Pinpoint the cell where the given text exists, returning its [X, Y] midpoint coordinate. 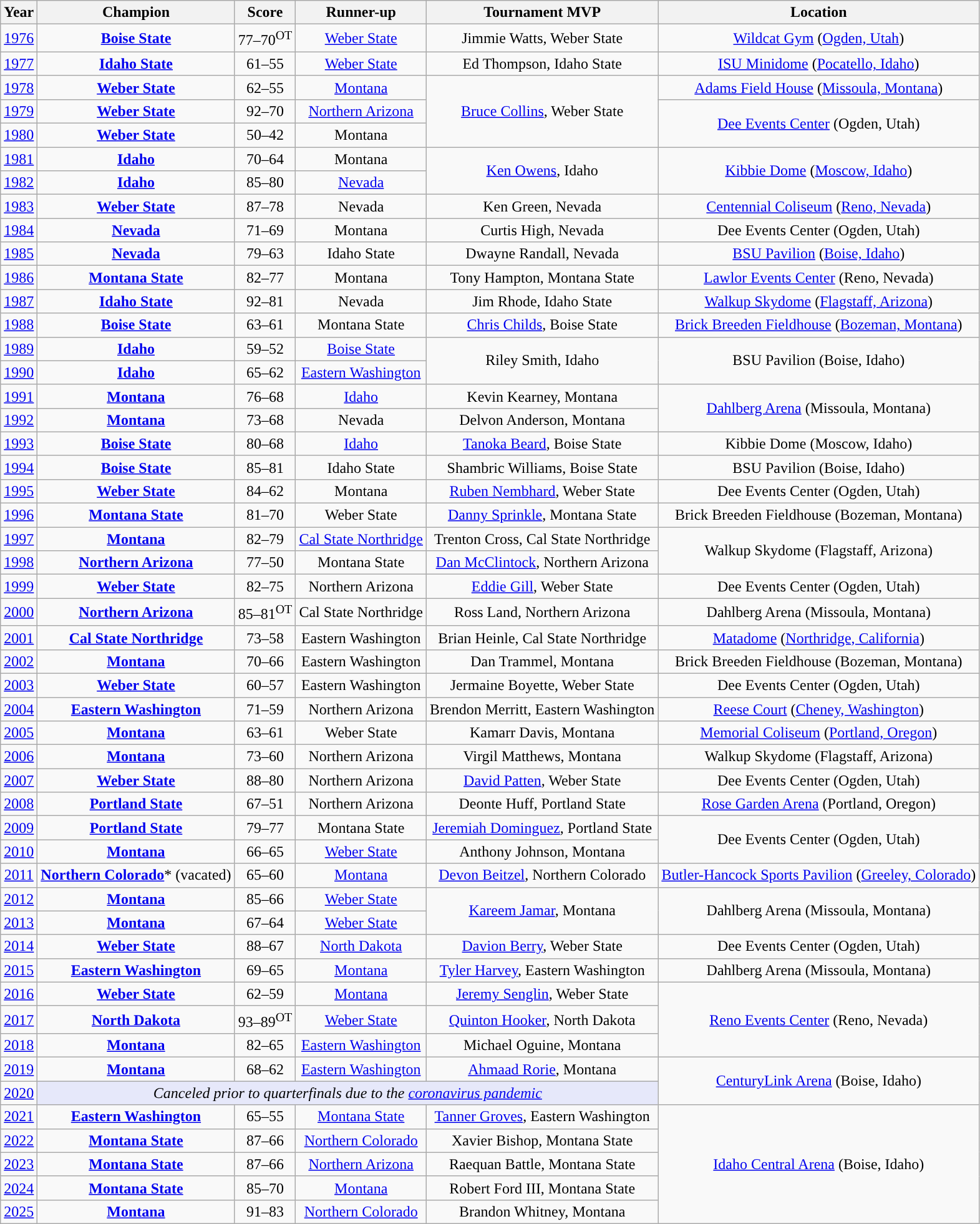
2014 [19, 946]
Danny Sprinkle, Montana State [543, 515]
2012 [19, 899]
71–69 [265, 230]
88–80 [265, 780]
Ross Land, Northern Arizona [543, 613]
2006 [19, 757]
66–65 [265, 852]
92–70 [265, 111]
2000 [19, 613]
Centennial Coliseum (Reno, Nevada) [818, 206]
60–57 [265, 685]
2009 [19, 828]
82–79 [265, 539]
77–70OT [265, 39]
1980 [19, 135]
Eddie Gill, Weber State [543, 586]
59–52 [265, 349]
Kareem Jamar, Montana [543, 911]
Ken Owens, Idaho [543, 171]
1981 [19, 159]
2017 [19, 1019]
65–60 [265, 875]
2003 [19, 685]
ISU Minidome (Pocatello, Idaho) [818, 64]
Butler-Hancock Sports Pavilion (Greeley, Colorado) [818, 875]
Brian Heinle, Cal State Northridge [543, 638]
Location [818, 12]
50–42 [265, 135]
1978 [19, 87]
2002 [19, 661]
Tournament MVP [543, 12]
Kevin Kearney, Montana [543, 396]
91–83 [265, 1212]
Brendon Merritt, Eastern Washington [543, 709]
Shambric Williams, Boise State [543, 467]
2013 [19, 923]
2004 [19, 709]
2008 [19, 804]
Deonte Huff, Portland State [543, 804]
1994 [19, 467]
Memorial Coliseum (Portland, Oregon) [818, 733]
1985 [19, 254]
1986 [19, 278]
2018 [19, 1046]
1995 [19, 491]
Jeremy Senglin, Weber State [543, 994]
Kamarr Davis, Montana [543, 733]
85–66 [265, 899]
Runner-up [361, 12]
Reno Events Center (Reno, Nevada) [818, 1019]
Rose Garden Arena (Portland, Oregon) [818, 804]
2019 [19, 1069]
92–81 [265, 301]
Ahmaad Rorie, Montana [543, 1069]
1976 [19, 39]
1987 [19, 301]
Devon Beitzel, Northern Colorado [543, 875]
Trenton Cross, Cal State Northridge [543, 539]
Adams Field House (Missoula, Montana) [818, 87]
Dan McClintock, Northern Arizona [543, 563]
Canceled prior to quarterfinals due to the coronavirus pandemic [348, 1093]
65–62 [265, 372]
Tanner Groves, Eastern Washington [543, 1117]
Xavier Bishop, Montana State [543, 1140]
84–62 [265, 491]
81–70 [265, 515]
88–67 [265, 946]
1979 [19, 111]
2011 [19, 875]
Idaho Central Arena (Boise, Idaho) [818, 1164]
Davion Berry, Weber State [543, 946]
85–70 [265, 1188]
1989 [19, 349]
1990 [19, 372]
1999 [19, 586]
85–80 [265, 183]
1982 [19, 183]
Dan Trammel, Montana [543, 661]
Reese Court (Cheney, Washington) [818, 709]
2005 [19, 733]
2021 [19, 1117]
Michael Oguine, Montana [543, 1046]
62–59 [265, 994]
Ken Green, Nevada [543, 206]
77–50 [265, 563]
2025 [19, 1212]
Matadome (Northridge, California) [818, 638]
Tanoka Beard, Boise State [543, 444]
Raequan Battle, Montana State [543, 1164]
Tony Hampton, Montana State [543, 278]
2023 [19, 1164]
Bruce Collins, Weber State [543, 111]
61–55 [265, 64]
Jim Rhode, Idaho State [543, 301]
1992 [19, 420]
Chris Childs, Boise State [543, 325]
Jimmie Watts, Weber State [543, 39]
71–59 [265, 709]
2010 [19, 852]
Wildcat Gym (Ogden, Utah) [818, 39]
Ruben Nembhard, Weber State [543, 491]
2020 [19, 1093]
82–65 [265, 1046]
70–66 [265, 661]
82–77 [265, 278]
87–78 [265, 206]
1998 [19, 563]
Dwayne Randall, Nevada [543, 254]
2001 [19, 638]
85–81OT [265, 613]
David Patten, Weber State [543, 780]
1988 [19, 325]
73–60 [265, 757]
1997 [19, 539]
Jermaine Boyette, Weber State [543, 685]
1991 [19, 396]
Quinton Hooker, North Dakota [543, 1019]
67–64 [265, 923]
Ed Thompson, Idaho State [543, 64]
Delvon Anderson, Montana [543, 420]
Lawlor Events Center (Reno, Nevada) [818, 278]
Champion [136, 12]
Curtis High, Nevada [543, 230]
79–63 [265, 254]
Year [19, 12]
Virgil Matthews, Montana [543, 757]
1983 [19, 206]
68–62 [265, 1069]
93–89OT [265, 1019]
65–55 [265, 1117]
2016 [19, 994]
Tyler Harvey, Eastern Washington [543, 970]
Jeremiah Dominguez, Portland State [543, 828]
Brandon Whitney, Montana [543, 1212]
2024 [19, 1188]
1977 [19, 64]
Score [265, 12]
70–64 [265, 159]
79–77 [265, 828]
62–55 [265, 87]
67–51 [265, 804]
80–68 [265, 444]
76–68 [265, 396]
1984 [19, 230]
69–65 [265, 970]
2007 [19, 780]
73–58 [265, 638]
Northern Colorado* (vacated) [136, 875]
2015 [19, 970]
82–75 [265, 586]
1996 [19, 515]
85–81 [265, 467]
2022 [19, 1140]
Robert Ford III, Montana State [543, 1188]
Anthony Johnson, Montana [543, 852]
1993 [19, 444]
Riley Smith, Idaho [543, 361]
73–68 [265, 420]
CenturyLink Arena (Boise, Idaho) [818, 1081]
